Search for the cell housing the specified text and yield its (x, y) center coordinate. 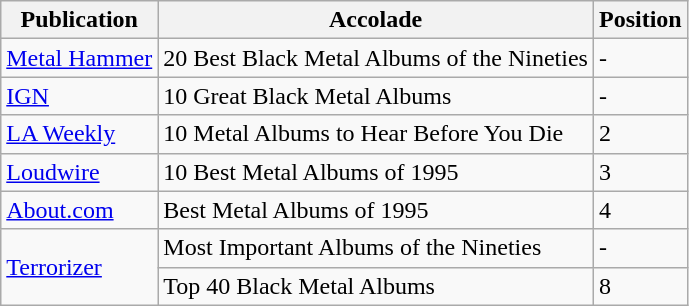
3 (640, 172)
Best Metal Albums of 1995 (376, 210)
About.com (80, 210)
20 Best Black Metal Albums of the Nineties (376, 58)
Metal Hammer (80, 58)
Most Important Albums of the Nineties (376, 248)
10 Metal Albums to Hear Before You Die (376, 134)
Position (640, 20)
Accolade (376, 20)
8 (640, 286)
10 Best Metal Albums of 1995 (376, 172)
10 Great Black Metal Albums (376, 96)
Loudwire (80, 172)
4 (640, 210)
IGN (80, 96)
Top 40 Black Metal Albums (376, 286)
2 (640, 134)
Terrorizer (80, 267)
Publication (80, 20)
LA Weekly (80, 134)
